Capture the cell that displays the provided text and extract its [x, y] central coordinate. 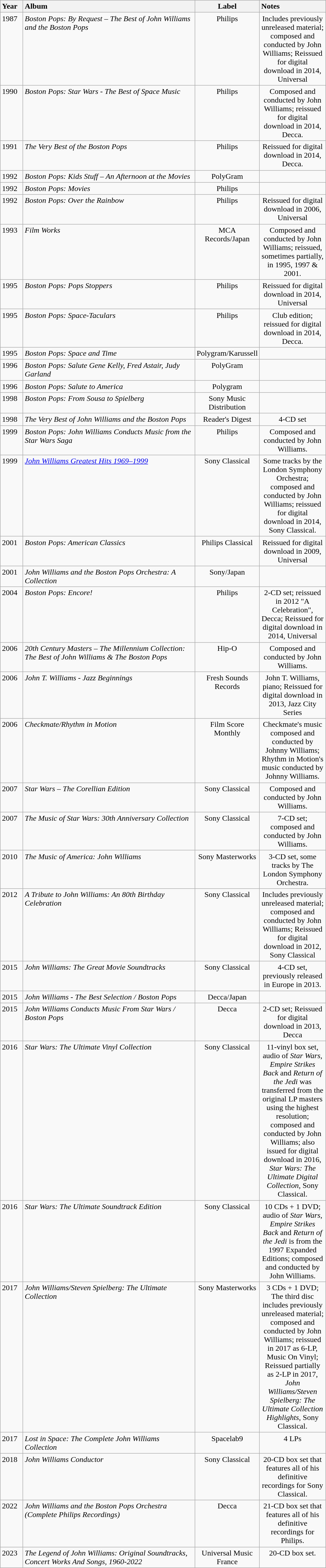
John Williams: The Great Movie Soundtracks [109, 976]
Checkmate's music composed and conducted by Johnny Williams; Rhythm in Motion's music conducted by Johnny Williams. [293, 751]
John Williams/Steven Spielberg: The Ultimate Collection [109, 1357]
4 LPs [293, 1443]
Boston Pops: Encore! [109, 615]
Reissued for digital download in 2014, Decca. [293, 155]
Philips Classical [227, 551]
Boston Pops: Movies [109, 188]
Star Wars: The Ultimate Soundtrack Edition [109, 1241]
Decca/Japan [227, 997]
Boston Pops: Space and Time [109, 353]
Reader's Digest [227, 419]
Checkmate/Rhythm in Motion [109, 751]
4-CD set, previously released in Europe in 2013. [293, 976]
Boston Pops: American Classics [109, 551]
2004 [12, 615]
Includes previously unreleased material; composed and conducted by John Williams; Reissued for digital download in 2012, Sony Classical [293, 925]
A Tribute to John Williams: An 80th Birthday Celebration [109, 925]
The Very Best of the Boston Pops [109, 155]
Polygram/Karussell [227, 353]
The Legend of John Williams: Original Soundtracks, Concert Works And Songs, 1960-2022 [109, 1557]
Sony/Japan [227, 576]
Label [227, 6]
John Williams Conductor [109, 1477]
Club edition; reissued for digital download in 2014, Decca. [293, 328]
MCA Records/Japan [227, 252]
Boston Pops: Star Wars - The Best of Space Music [109, 113]
Lost in Space: The Complete John Williams Collection [109, 1443]
Boston Pops: Space-Taculars [109, 328]
Year [12, 6]
Polygram [227, 386]
Film Score Monthly [227, 751]
John Williams Conducts Music From Star Wars / Boston Pops [109, 1022]
Boston Pops: John Williams Conducts Music from the Star Wars Saga [109, 440]
20-CD box set that features all of his definitive recordings for Sony Classical. [293, 1477]
The Very Best of John Williams and the Boston Pops [109, 419]
20th Century Masters – The Millennium Collection: The Best of John Williams & The Boston Pops [109, 657]
1990 [12, 113]
Boston Pops: By Request – The Best of John Williams and the Boston Pops [109, 49]
4-CD set [293, 419]
Sony Music Distribution [227, 403]
John Williams - The Best Selection / Boston Pops [109, 997]
John T. Williams, piano; Reissued for digital download in 2013, Jazz City Series [293, 695]
Composed and conducted by John Williams; reissued for digital download in 2014, Decca. [293, 113]
Universal Music France [227, 1557]
Reissued for digital download in 2006, Universal [293, 209]
Reissued for digital download in 2014, Universal [293, 294]
2010 [12, 869]
John Williams and the Boston Pops Orchestra (Complete Philips Recordings) [109, 1523]
Some tracks by the London Symphony Orchestra; composed and conducted by John Williams; reissued for digital download in 2014, Sony Classical. [293, 496]
Notes [293, 6]
Boston Pops: Kids Stuff – An Afternoon at the Movies [109, 176]
Boston Pops: Salute Gene Kelly, Fred Astair, Judy Garland [109, 370]
Boston Pops: Salute to America [109, 386]
John Williams Greatest Hits 1969–1999 [109, 496]
Album [109, 6]
Fresh Sounds Records [227, 695]
Boston Pops: From Sousa to Spielberg [109, 403]
Composed and conducted by John Williams; reissued, sometimes partially, in 1995, 1997 & 2001. [293, 252]
Star Wars: The Ultimate Vinyl Collection [109, 1121]
Hip-O [227, 657]
Star Wars – The Corellian Edition [109, 797]
1991 [12, 155]
The Music of Star Wars: 30th Anniversary Collection [109, 831]
21-CD box set that features all of his definitive recordings for Philips. [293, 1523]
3-CD set, some tracks by The London Symphony Orchestra. [293, 869]
Boston Pops: Pops Stoppers [109, 294]
Includes previously unreleased material; composed and conducted by John Williams; Reissued for digital download in 2014, Universal [293, 49]
The Music of America: John Williams [109, 869]
1987 [12, 49]
1993 [12, 252]
Film Works [109, 252]
2-CD set; Reissued for digital download in 2013, Decca [293, 1022]
2-CD set; reissued in 2012 "A Celebration", Decca; Reissued for digital download in 2014, Universal [293, 615]
John T. Williams - Jazz Beginnings [109, 695]
2023 [12, 1557]
2012 [12, 925]
2018 [12, 1477]
20-CD box set. [293, 1557]
John Williams and the Boston Pops Orchestra: A Collection [109, 576]
2022 [12, 1523]
Reissued for digital download in 2009, Universal [293, 551]
Boston Pops: Over the Rainbow [109, 209]
Spacelab9 [227, 1443]
7-CD set; composed and conducted by John Williams. [293, 831]
